Detect which cell encompasses the target text, then output its [X, Y] center coordinate. 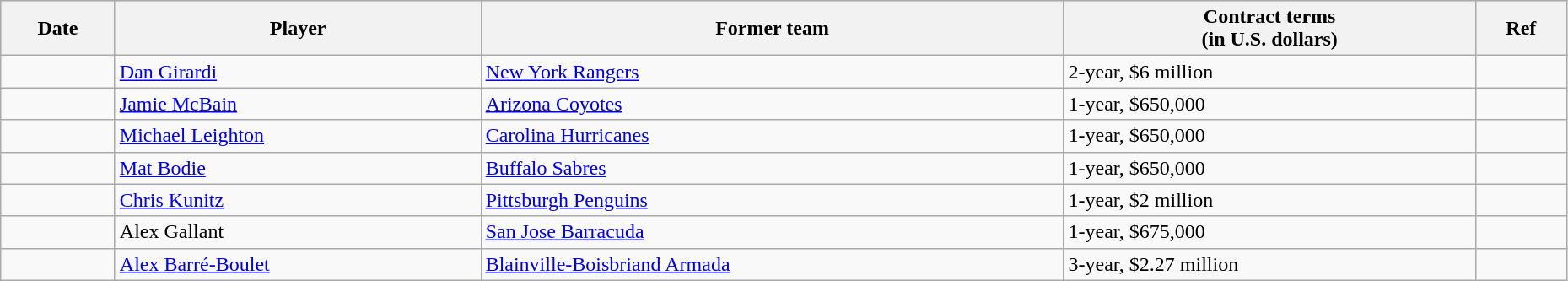
Jamie McBain [298, 104]
Michael Leighton [298, 136]
San Jose Barracuda [773, 232]
2-year, $6 million [1269, 72]
Former team [773, 29]
Arizona Coyotes [773, 104]
Blainville-Boisbriand Armada [773, 264]
Alex Gallant [298, 232]
Date [58, 29]
Chris Kunitz [298, 200]
Alex Barré-Boulet [298, 264]
1-year, $675,000 [1269, 232]
Contract terms(in U.S. dollars) [1269, 29]
Buffalo Sabres [773, 168]
Player [298, 29]
New York Rangers [773, 72]
Carolina Hurricanes [773, 136]
1-year, $2 million [1269, 200]
3-year, $2.27 million [1269, 264]
Ref [1521, 29]
Dan Girardi [298, 72]
Pittsburgh Penguins [773, 200]
Mat Bodie [298, 168]
